Identify which cell holds the provided text, then report its [x, y] central coordinate. 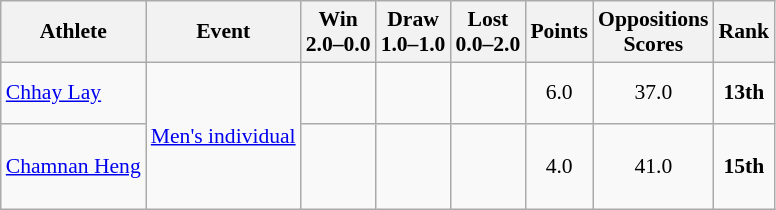
OppositionsScores [654, 32]
Win2.0–0.0 [338, 32]
Event [224, 32]
Men's individual [224, 136]
13th [744, 92]
Athlete [74, 32]
6.0 [559, 92]
Chhay Lay [74, 92]
Chamnan Heng [74, 166]
15th [744, 166]
Draw1.0–1.0 [414, 32]
4.0 [559, 166]
41.0 [654, 166]
Lost0.0–2.0 [488, 32]
Points [559, 32]
Rank [744, 32]
37.0 [654, 92]
